Find where the given text appears and provide that cell's center as (X, Y) coordinate. 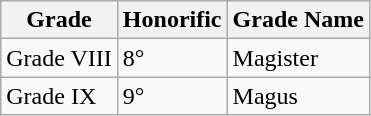
Grade Name (298, 20)
Grade VIII (60, 58)
Magus (298, 96)
8° (172, 58)
Grade IX (60, 96)
9° (172, 96)
Grade (60, 20)
Honorific (172, 20)
Magister (298, 58)
